Return (X, Y) of the center of cell containing provided text 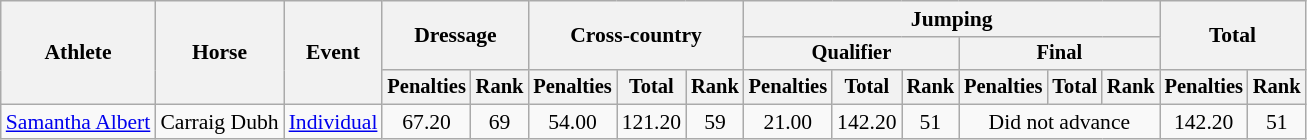
Horse (219, 52)
Samantha Albert (78, 122)
Final (1059, 54)
Event (334, 52)
Individual (334, 122)
54.00 (572, 122)
69 (500, 122)
Cross-country (636, 36)
Athlete (78, 52)
Dressage (455, 36)
Carraig Dubh (219, 122)
Qualifier (852, 54)
21.00 (788, 122)
Jumping (952, 19)
67.20 (426, 122)
121.20 (652, 122)
Did not advance (1059, 122)
59 (715, 122)
